Find where the given text appears and provide that cell's center as [x, y] coordinate. 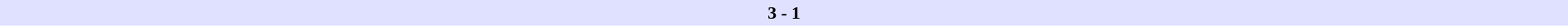
3 - 1 [784, 13]
